Search for the cell housing the specified text and yield its (X, Y) center coordinate. 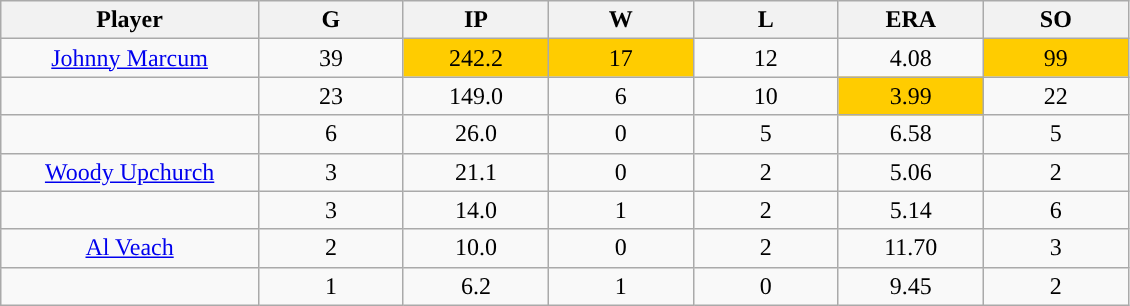
149.0 (476, 96)
10 (766, 96)
SO (1056, 20)
G (330, 20)
5.06 (910, 172)
11.70 (910, 248)
12 (766, 58)
5.14 (910, 210)
22 (1056, 96)
23 (330, 96)
IP (476, 20)
3.99 (910, 96)
Woody Upchurch (130, 172)
Johnny Marcum (130, 58)
99 (1056, 58)
14.0 (476, 210)
W (620, 20)
ERA (910, 20)
21.1 (476, 172)
6.58 (910, 134)
4.08 (910, 58)
Al Veach (130, 248)
17 (620, 58)
39 (330, 58)
6.2 (476, 286)
L (766, 20)
9.45 (910, 286)
Player (130, 20)
10.0 (476, 248)
242.2 (476, 58)
26.0 (476, 134)
